Search for the cell housing the specified text and yield its (X, Y) center coordinate. 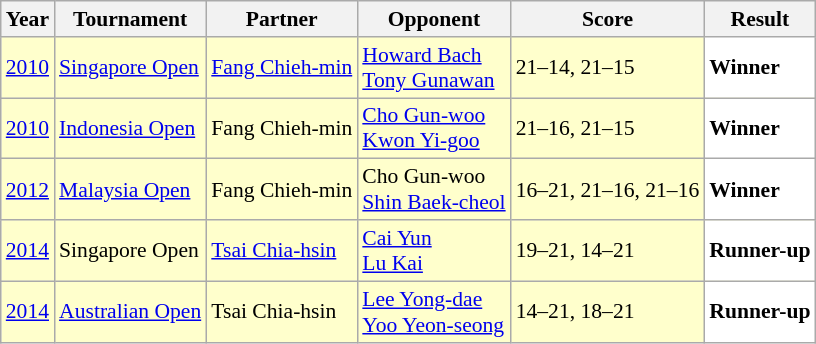
Score (608, 19)
2012 (28, 190)
21–16, 21–15 (608, 128)
16–21, 21–16, 21–16 (608, 190)
Cai Yun Lu Kai (434, 250)
Lee Yong-dae Yoo Yeon-seong (434, 312)
14–21, 18–21 (608, 312)
Australian Open (130, 312)
Opponent (434, 19)
Malaysia Open (130, 190)
Cho Gun-woo Shin Baek-cheol (434, 190)
Indonesia Open (130, 128)
Tournament (130, 19)
21–14, 21–15 (608, 68)
Partner (282, 19)
Cho Gun-woo Kwon Yi-goo (434, 128)
Howard Bach Tony Gunawan (434, 68)
Result (760, 19)
Year (28, 19)
19–21, 14–21 (608, 250)
